From the cell containing the given text, extract its center point as (x, y) coordinate. 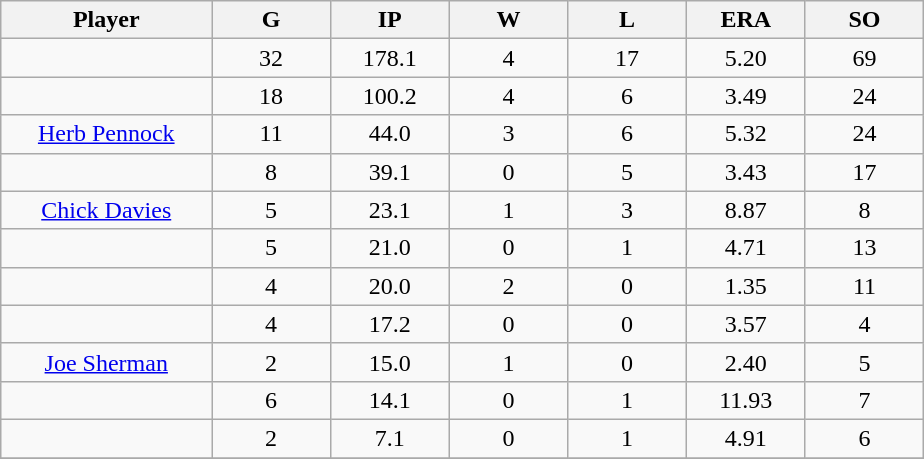
44.0 (390, 134)
15.0 (390, 362)
Chick Davies (106, 210)
7.1 (390, 438)
4.91 (746, 438)
23.1 (390, 210)
11.93 (746, 400)
1.35 (746, 286)
17.2 (390, 324)
Joe Sherman (106, 362)
3.57 (746, 324)
4.71 (746, 248)
8.87 (746, 210)
ERA (746, 20)
Player (106, 20)
5.32 (746, 134)
14.1 (390, 400)
5.20 (746, 58)
3.49 (746, 96)
L (628, 20)
18 (272, 96)
2.40 (746, 362)
39.1 (390, 172)
20.0 (390, 286)
7 (864, 400)
Herb Pennock (106, 134)
SO (864, 20)
G (272, 20)
69 (864, 58)
13 (864, 248)
3.43 (746, 172)
100.2 (390, 96)
IP (390, 20)
W (508, 20)
178.1 (390, 58)
21.0 (390, 248)
32 (272, 58)
